Return the (x, y) coordinate for the center point of the cell that contains the specified text.  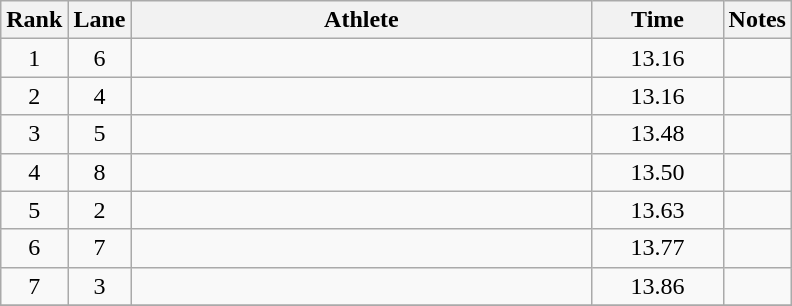
Time (658, 20)
Rank (34, 20)
13.63 (658, 210)
8 (100, 172)
13.48 (658, 134)
Athlete (362, 20)
Lane (100, 20)
1 (34, 58)
13.86 (658, 286)
13.77 (658, 248)
13.50 (658, 172)
Notes (757, 20)
